Pinpoint the cell where the given text exists, returning its [x, y] midpoint coordinate. 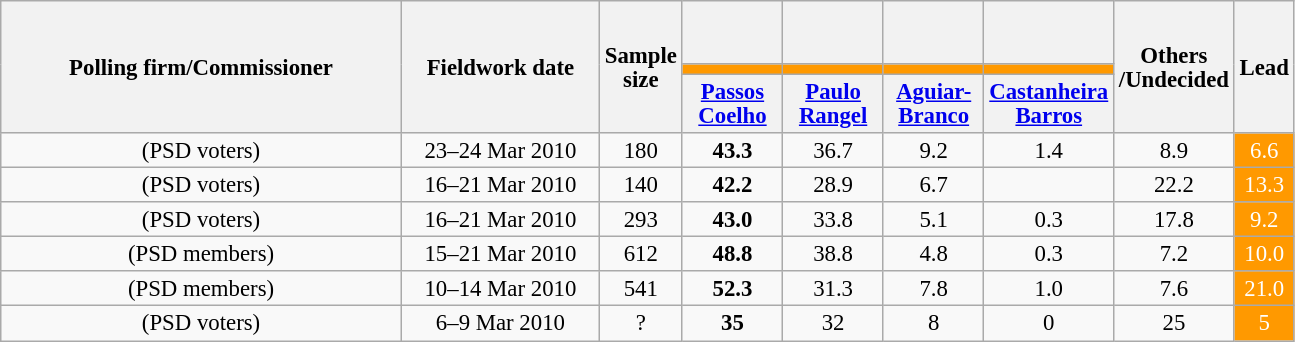
180 [640, 150]
10–14 Mar 2010 [500, 290]
25 [1174, 324]
? [640, 324]
6.7 [934, 186]
293 [640, 220]
Passos Coelho [732, 104]
42.2 [732, 186]
1.0 [1049, 290]
Aguiar-Branco [934, 104]
8 [934, 324]
Polling firm/Commissioner [202, 67]
23–24 Mar 2010 [500, 150]
541 [640, 290]
38.8 [834, 254]
32 [834, 324]
13.3 [1264, 186]
7.6 [1174, 290]
48.8 [732, 254]
21.0 [1264, 290]
17.8 [1174, 220]
Castanheira Barros [1049, 104]
Paulo Rangel [834, 104]
33.8 [834, 220]
Lead [1264, 67]
0 [1049, 324]
7.2 [1174, 254]
140 [640, 186]
36.7 [834, 150]
7.8 [934, 290]
Sample size [640, 67]
28.9 [834, 186]
43.0 [732, 220]
10.0 [1264, 254]
15–21 Mar 2010 [500, 254]
5 [1264, 324]
8.9 [1174, 150]
6.6 [1264, 150]
Others/Undecided [1174, 67]
43.3 [732, 150]
22.2 [1174, 186]
Fieldwork date [500, 67]
5.1 [934, 220]
4.8 [934, 254]
31.3 [834, 290]
6–9 Mar 2010 [500, 324]
35 [732, 324]
1.4 [1049, 150]
52.3 [732, 290]
612 [640, 254]
